Find where the given text appears and provide that cell's center as (x, y) coordinate. 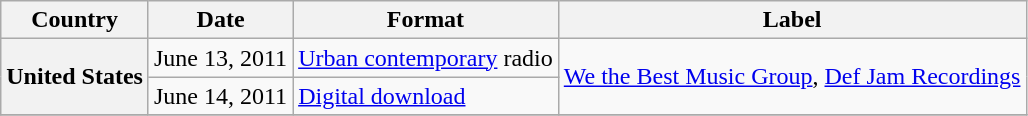
United States (75, 77)
Country (75, 20)
June 13, 2011 (220, 58)
Format (426, 20)
June 14, 2011 (220, 96)
Urban contemporary radio (426, 58)
We the Best Music Group, Def Jam Recordings (792, 77)
Date (220, 20)
Digital download (426, 96)
Label (792, 20)
